Return the (X, Y) coordinate for the center point of the cell that contains the specified text.  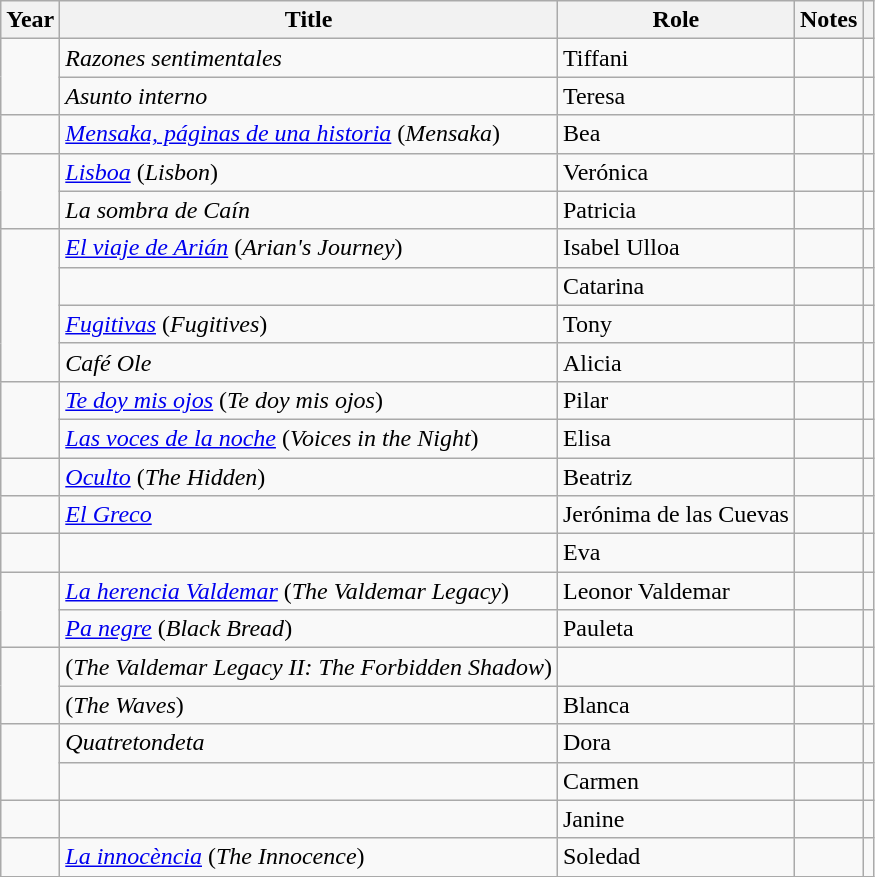
Fugitivas (Fugitives) (309, 324)
Role (676, 20)
Asunto interno (309, 96)
Te doy mis ojos (Te doy mis ojos) (309, 400)
Tiffani (676, 58)
(The Valdemar Legacy II: The Forbidden Shadow) (309, 667)
El Greco (309, 515)
Elisa (676, 438)
Janine (676, 819)
Blanca (676, 705)
Bea (676, 134)
Catarina (676, 286)
Pilar (676, 400)
Verónica (676, 172)
(The Waves) (309, 705)
Notes (828, 20)
Las voces de la noche (Voices in the Night) (309, 438)
La herencia Valdemar (The Valdemar Legacy) (309, 591)
El viaje de Arián (Arian's Journey) (309, 248)
Leonor Valdemar (676, 591)
Tony (676, 324)
Pauleta (676, 629)
Year (30, 20)
Title (309, 20)
Soledad (676, 857)
Carmen (676, 781)
Beatriz (676, 477)
Café Ole (309, 362)
Alicia (676, 362)
Eva (676, 553)
Lisboa (Lisbon) (309, 172)
Mensaka, páginas de una historia (Mensaka) (309, 134)
Oculto (The Hidden) (309, 477)
La innocència (The Innocence) (309, 857)
Teresa (676, 96)
Razones sentimentales (309, 58)
Jerónima de las Cuevas (676, 515)
Dora (676, 743)
Isabel Ulloa (676, 248)
La sombra de Caín (309, 210)
Patricia (676, 210)
Pa negre (Black Bread) (309, 629)
Quatretondeta (309, 743)
